Locate the cell with the specified text and output its [x, y] center coordinate. 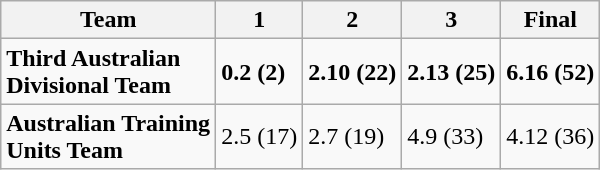
3 [452, 20]
4.12 (36) [550, 136]
Third AustralianDivisional Team [108, 72]
2 [352, 20]
Australian TrainingUnits Team [108, 136]
2.5 (17) [260, 136]
2.7 (19) [352, 136]
2.13 (25) [452, 72]
4.9 (33) [452, 136]
Final [550, 20]
0.2 (2) [260, 72]
6.16 (52) [550, 72]
2.10 (22) [352, 72]
1 [260, 20]
Team [108, 20]
